Determine the (X, Y) coordinate at the center of the cell enclosing the given text.  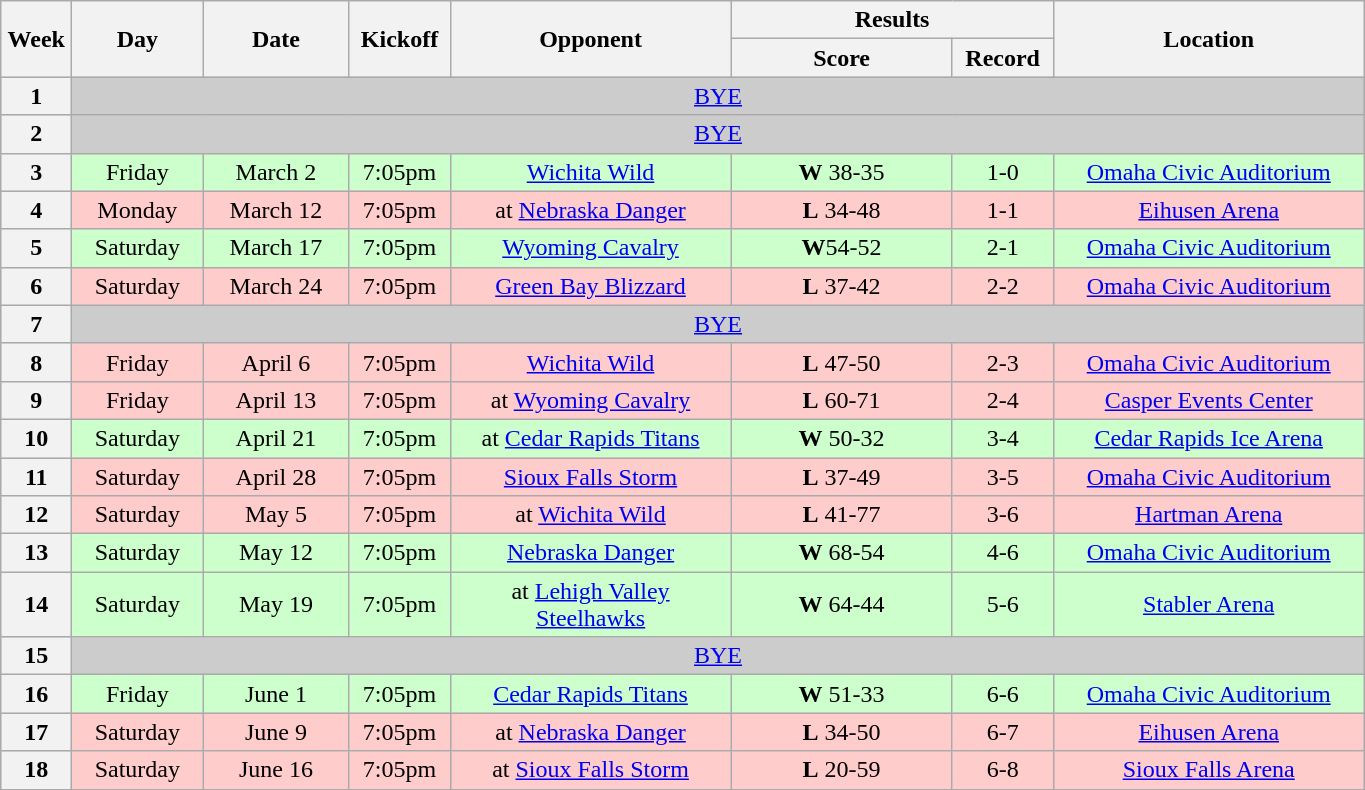
Results (892, 20)
Hartman Arena (1208, 515)
at Wichita Wild (590, 515)
Kickoff (400, 39)
W 64-44 (842, 604)
at Sioux Falls Storm (590, 770)
1 (36, 96)
Cedar Rapids Titans (590, 694)
L 20-59 (842, 770)
6-7 (1002, 732)
Location (1208, 39)
6-8 (1002, 770)
June 9 (276, 732)
2-1 (1002, 248)
L 60-71 (842, 400)
12 (36, 515)
Nebraska Danger (590, 553)
Casper Events Center (1208, 400)
L 41-77 (842, 515)
W 51-33 (842, 694)
18 (36, 770)
11 (36, 477)
March 17 (276, 248)
2 (36, 134)
Week (36, 39)
W 68-54 (842, 553)
Sioux Falls Storm (590, 477)
13 (36, 553)
Monday (138, 210)
Day (138, 39)
3-5 (1002, 477)
W 38-35 (842, 172)
May 12 (276, 553)
5-6 (1002, 604)
3 (36, 172)
Cedar Rapids Ice Arena (1208, 438)
Stabler Arena (1208, 604)
10 (36, 438)
L 47-50 (842, 362)
L 37-42 (842, 286)
W54-52 (842, 248)
at Wyoming Cavalry (590, 400)
Score (842, 58)
16 (36, 694)
4 (36, 210)
5 (36, 248)
April 13 (276, 400)
6 (36, 286)
L 37-49 (842, 477)
W 50-32 (842, 438)
April 28 (276, 477)
17 (36, 732)
Wyoming Cavalry (590, 248)
7 (36, 324)
June 1 (276, 694)
at Lehigh Valley Steelhawks (590, 604)
March 24 (276, 286)
2-4 (1002, 400)
May 19 (276, 604)
2-2 (1002, 286)
15 (36, 656)
March 12 (276, 210)
L 34-50 (842, 732)
April 6 (276, 362)
9 (36, 400)
March 2 (276, 172)
14 (36, 604)
Opponent (590, 39)
3-6 (1002, 515)
at Cedar Rapids Titans (590, 438)
Sioux Falls Arena (1208, 770)
6-6 (1002, 694)
Record (1002, 58)
1-1 (1002, 210)
Green Bay Blizzard (590, 286)
4-6 (1002, 553)
June 16 (276, 770)
April 21 (276, 438)
1-0 (1002, 172)
3-4 (1002, 438)
L 34-48 (842, 210)
2-3 (1002, 362)
May 5 (276, 515)
8 (36, 362)
Date (276, 39)
